Detect which cell encompasses the target text, then output its [x, y] center coordinate. 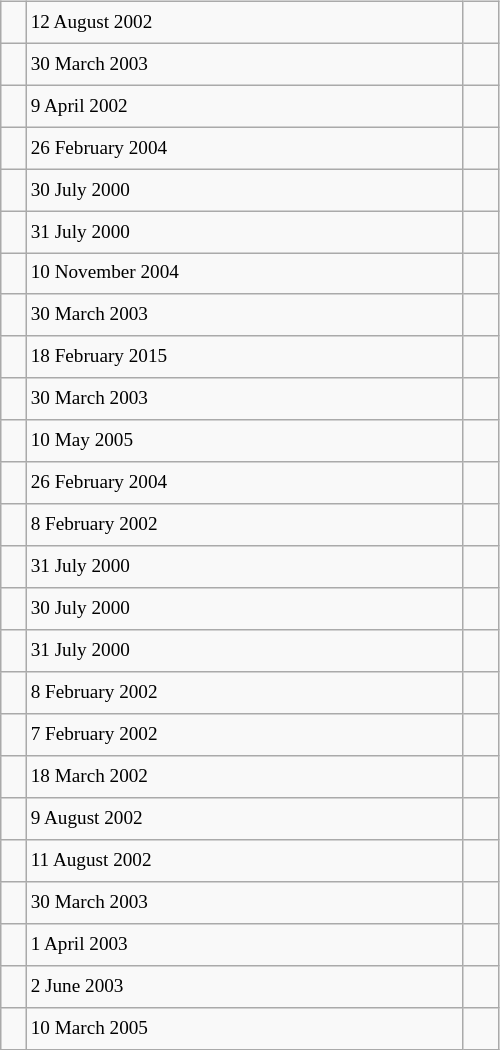
10 March 2005 [244, 1028]
9 April 2002 [244, 106]
12 August 2002 [244, 22]
18 March 2002 [244, 777]
10 November 2004 [244, 274]
18 February 2015 [244, 357]
11 August 2002 [244, 861]
2 June 2003 [244, 986]
9 August 2002 [244, 819]
10 May 2005 [244, 441]
1 April 2003 [244, 944]
7 February 2002 [244, 735]
